Detect which cell encompasses the target text, then output its (X, Y) center coordinate. 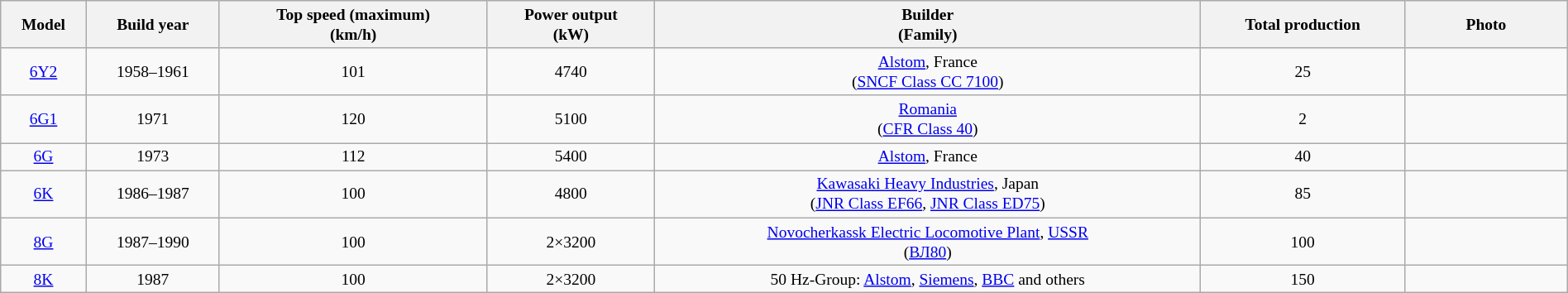
112 (353, 157)
4740 (571, 71)
Total production (1303, 25)
1986–1987 (152, 194)
Alstom, France (SNCF Class CC 7100) (928, 71)
5100 (571, 119)
150 (1303, 278)
5400 (571, 157)
25 (1303, 71)
1987–1990 (152, 242)
Alstom, France (928, 157)
6G (44, 157)
4800 (571, 194)
6G1 (44, 119)
1971 (152, 119)
1958–1961 (152, 71)
8K (44, 278)
Photo (1485, 25)
101 (353, 71)
1987 (152, 278)
Model (44, 25)
Power output (kW) (571, 25)
Novocherkassk Electric Locomotive Plant, USSR (ВЛ80) (928, 242)
Builder(Family) (928, 25)
2 (1303, 119)
50 Hz-Group: Alstom, Siemens, BBC and others (928, 278)
120 (353, 119)
Kawasaki Heavy Industries, Japan (JNR Class EF66, JNR Class ED75) (928, 194)
Romania (CFR Class 40) (928, 119)
6Y2 (44, 71)
40 (1303, 157)
Build year (152, 25)
1973 (152, 157)
8G (44, 242)
85 (1303, 194)
6K (44, 194)
Top speed (maximum) (km/h) (353, 25)
